Return (x, y) of the center of cell containing provided text 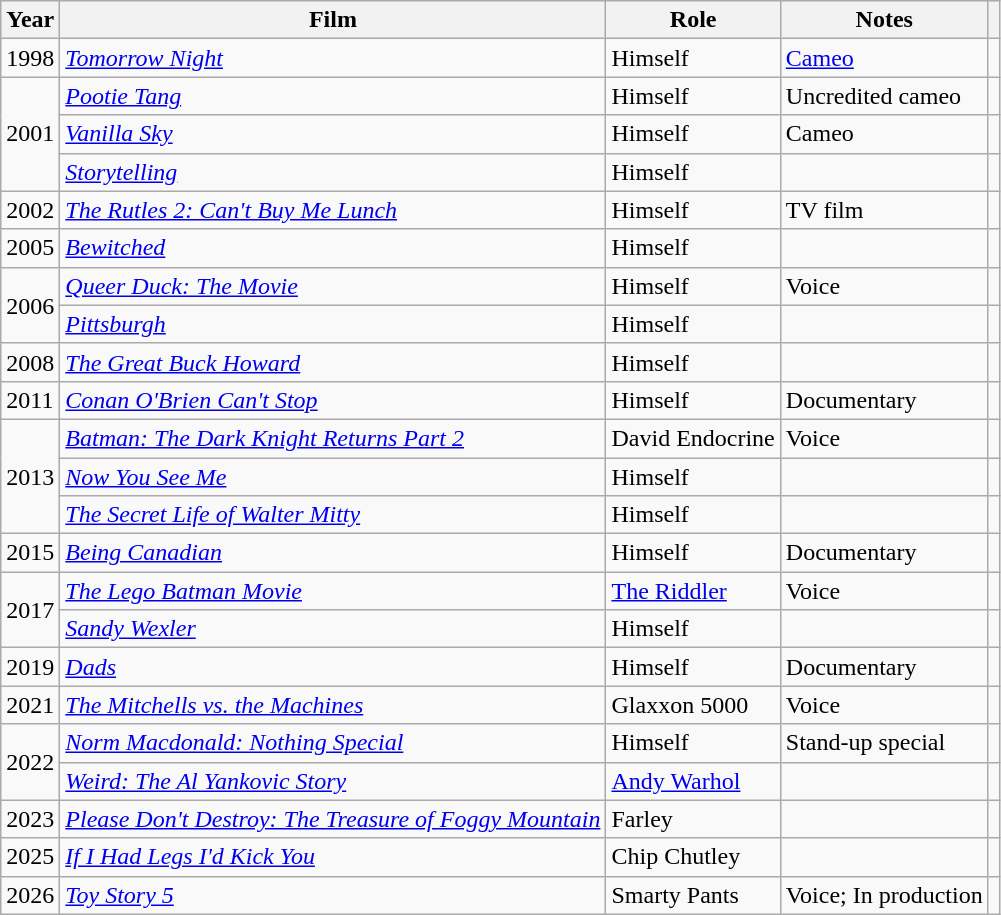
Dads (333, 667)
2026 (30, 895)
If I Had Legs I'd Kick You (333, 857)
Glaxxon 5000 (693, 705)
The Secret Life of Walter Mitty (333, 515)
1998 (30, 58)
Toy Story 5 (333, 895)
2005 (30, 248)
2021 (30, 705)
2019 (30, 667)
Sandy Wexler (333, 629)
Vanilla Sky (333, 134)
Queer Duck: The Movie (333, 286)
Stand-up special (884, 743)
Being Canadian (333, 553)
The Lego Batman Movie (333, 591)
Role (693, 20)
Smarty Pants (693, 895)
Voice; In production (884, 895)
2008 (30, 362)
Pittsburgh (333, 324)
Batman: The Dark Knight Returns Part 2 (333, 438)
Weird: The Al Yankovic Story (333, 781)
Chip Chutley (693, 857)
Conan O'Brien Can't Stop (333, 400)
The Great Buck Howard (333, 362)
2015 (30, 553)
2002 (30, 210)
Notes (884, 20)
2013 (30, 476)
Please Don't Destroy: The Treasure of Foggy Mountain (333, 819)
Tomorrow Night (333, 58)
2006 (30, 305)
2001 (30, 134)
2023 (30, 819)
Year (30, 20)
Uncredited cameo (884, 96)
Pootie Tang (333, 96)
David Endocrine (693, 438)
2022 (30, 762)
2017 (30, 610)
The Mitchells vs. the Machines (333, 705)
Bewitched (333, 248)
The Riddler (693, 591)
Farley (693, 819)
2025 (30, 857)
Film (333, 20)
The Rutles 2: Can't Buy Me Lunch (333, 210)
2011 (30, 400)
Storytelling (333, 172)
Norm Macdonald: Nothing Special (333, 743)
Now You See Me (333, 477)
TV film (884, 210)
Andy Warhol (693, 781)
